Pinpoint the cell where the given text exists, returning its (X, Y) midpoint coordinate. 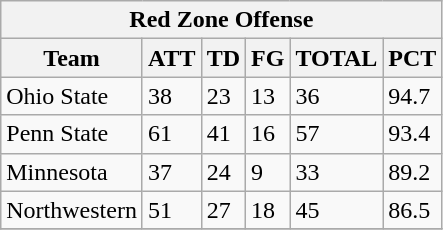
41 (223, 134)
37 (172, 172)
27 (223, 210)
9 (268, 172)
38 (172, 96)
18 (268, 210)
Northwestern (72, 210)
94.7 (412, 96)
Red Zone Offense (222, 20)
Team (72, 58)
Penn State (72, 134)
13 (268, 96)
86.5 (412, 210)
23 (223, 96)
45 (336, 210)
TD (223, 58)
Ohio State (72, 96)
89.2 (412, 172)
Minnesota (72, 172)
51 (172, 210)
ATT (172, 58)
16 (268, 134)
57 (336, 134)
PCT (412, 58)
FG (268, 58)
33 (336, 172)
24 (223, 172)
61 (172, 134)
93.4 (412, 134)
36 (336, 96)
TOTAL (336, 58)
